Scan for the cell matching the given text and deliver its [X, Y] coordinate at center. 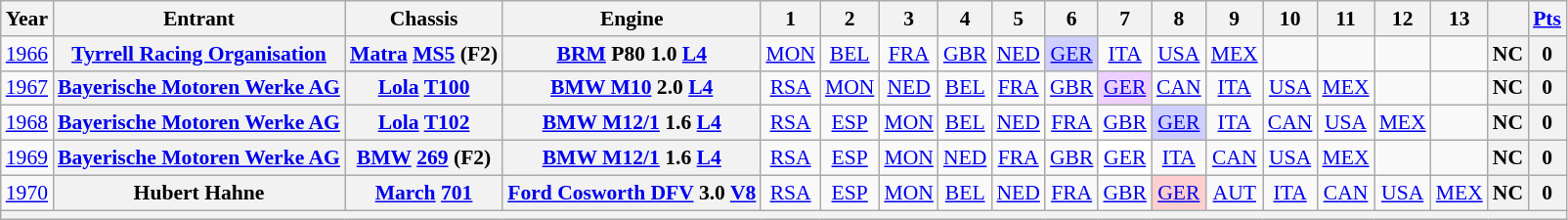
1966 [27, 54]
Year [27, 19]
1968 [27, 123]
March 701 [424, 193]
8 [1179, 19]
Pts [1546, 19]
2 [850, 19]
Lola T100 [424, 88]
Engine [632, 19]
1967 [27, 88]
Hubert Hahne [199, 193]
BMW M10 2.0 L4 [632, 88]
6 [1071, 19]
Tyrrell Racing Organisation [199, 54]
BMW 269 (F2) [424, 158]
1970 [27, 193]
12 [1403, 19]
5 [1018, 19]
AUT [1235, 193]
Lola T102 [424, 123]
Chassis [424, 19]
Matra MS5 (F2) [424, 54]
4 [966, 19]
1 [790, 19]
3 [909, 19]
BRM P80 1.0 L4 [632, 54]
Entrant [199, 19]
10 [1290, 19]
9 [1235, 19]
7 [1124, 19]
11 [1345, 19]
Ford Cosworth DFV 3.0 V8 [632, 193]
13 [1459, 19]
1969 [27, 158]
